Capture the cell that displays the provided text and extract its (x, y) central coordinate. 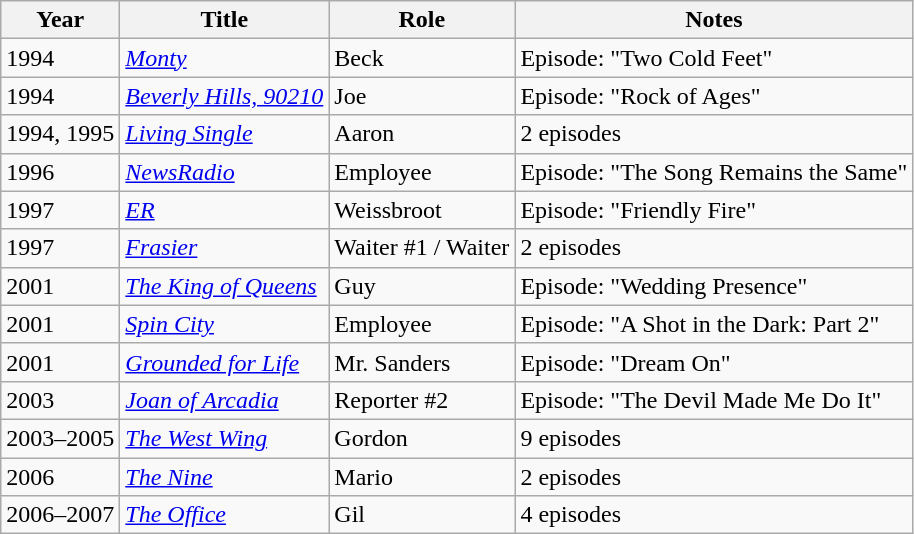
2006–2007 (60, 515)
Grounded for Life (224, 362)
Waiter #1 / Waiter (422, 248)
Mario (422, 477)
NewsRadio (224, 172)
The Office (224, 515)
Episode: "A Shot in the Dark: Part 2" (714, 324)
Reporter #2 (422, 400)
Notes (714, 20)
Episode: "Two Cold Feet" (714, 58)
Episode: "The Song Remains the Same" (714, 172)
Episode: "Dream On" (714, 362)
2003–2005 (60, 438)
Beverly Hills, 90210 (224, 96)
Mr. Sanders (422, 362)
Monty (224, 58)
Frasier (224, 248)
Aaron (422, 134)
Spin City (224, 324)
The Nine (224, 477)
Title (224, 20)
1994, 1995 (60, 134)
2003 (60, 400)
The West Wing (224, 438)
4 episodes (714, 515)
ER (224, 210)
Episode: "Wedding Presence" (714, 286)
Beck (422, 58)
Weissbroot (422, 210)
Joan of Arcadia (224, 400)
Episode: "Friendly Fire" (714, 210)
Gordon (422, 438)
Guy (422, 286)
2006 (60, 477)
9 episodes (714, 438)
Joe (422, 96)
Year (60, 20)
Episode: "The Devil Made Me Do It" (714, 400)
Role (422, 20)
Episode: "Rock of Ages" (714, 96)
Living Single (224, 134)
Gil (422, 515)
1996 (60, 172)
The King of Queens (224, 286)
